Provide the (x, y) coordinate of the cell's center where the given text is located.  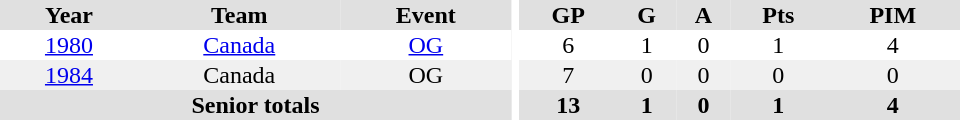
Pts (778, 15)
Team (240, 15)
G (646, 15)
7 (568, 75)
1984 (69, 75)
1980 (69, 45)
PIM (893, 15)
Event (426, 15)
Senior totals (256, 105)
GP (568, 15)
A (704, 15)
Year (69, 15)
6 (568, 45)
13 (568, 105)
